Return [x, y] of the center of cell containing provided text 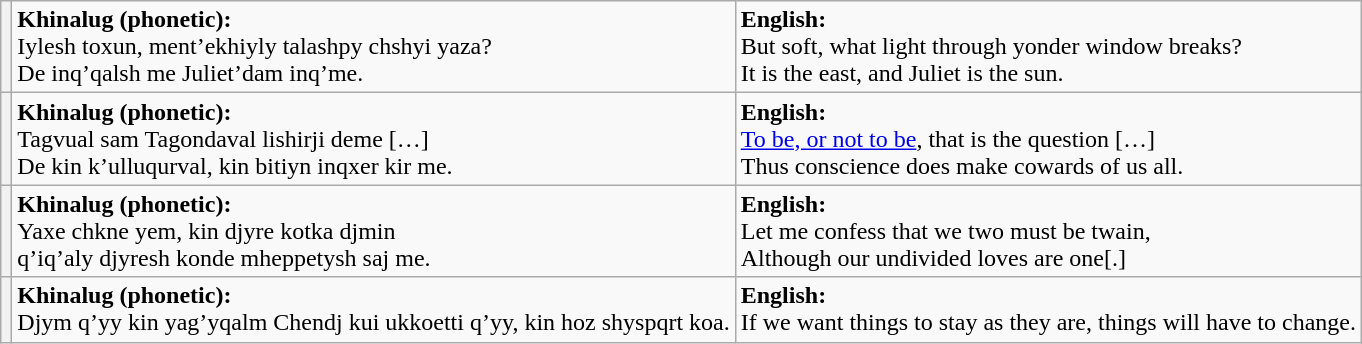
Khinalug (phonetic): Iylesh toxun, ment’ekhiyly talashpy chshyi yaza? De inq’qalsh me Juliet’dam inq’me. [374, 47]
English: To be, or not to be, that is the question […] Thus conscience does make cowards of us all. [1048, 139]
English: But soft, what light through yonder window breaks? It is the east, and Juliet is the sun. [1048, 47]
English: Let me confess that we two must be twain, Although our undivided loves are one[.] [1048, 231]
Khinalug (phonetic): Yaxe chkne yem, kin djyre kotka djmin q’iq’aly djyresh konde mheppetysh saj me. [374, 231]
English: If we want things to stay as they are, things will have to change. [1048, 310]
Khinalug (phonetic): Djym q’yy kin yag’yqalm Chendj kui ukkoetti q’yy, kin hoz shyspqrt koa. [374, 310]
Khinalug (phonetic): Tagvual sam Tagondaval lishirji deme […] De kin k’ulluqurval, kin bitiyn inqxer kir me. [374, 139]
